Return [x, y] of the center of cell containing provided text 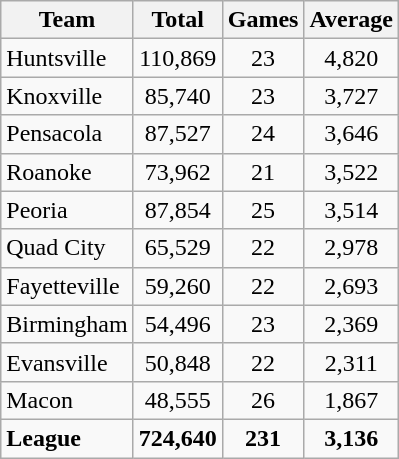
League [67, 438]
3,514 [352, 210]
110,869 [178, 58]
54,496 [178, 324]
65,529 [178, 248]
87,854 [178, 210]
3,522 [352, 172]
2,311 [352, 362]
Huntsville [67, 58]
3,136 [352, 438]
Macon [67, 400]
85,740 [178, 96]
Games [263, 20]
50,848 [178, 362]
Total [178, 20]
1,867 [352, 400]
48,555 [178, 400]
Knoxville [67, 96]
Fayetteville [67, 286]
3,727 [352, 96]
Peoria [67, 210]
231 [263, 438]
73,962 [178, 172]
Team [67, 20]
2,693 [352, 286]
87,527 [178, 134]
2,369 [352, 324]
21 [263, 172]
Average [352, 20]
Roanoke [67, 172]
Birmingham [67, 324]
4,820 [352, 58]
25 [263, 210]
2,978 [352, 248]
724,640 [178, 438]
24 [263, 134]
Evansville [67, 362]
26 [263, 400]
Quad City [67, 248]
Pensacola [67, 134]
3,646 [352, 134]
59,260 [178, 286]
